Find where the given text appears and provide that cell's center as (x, y) coordinate. 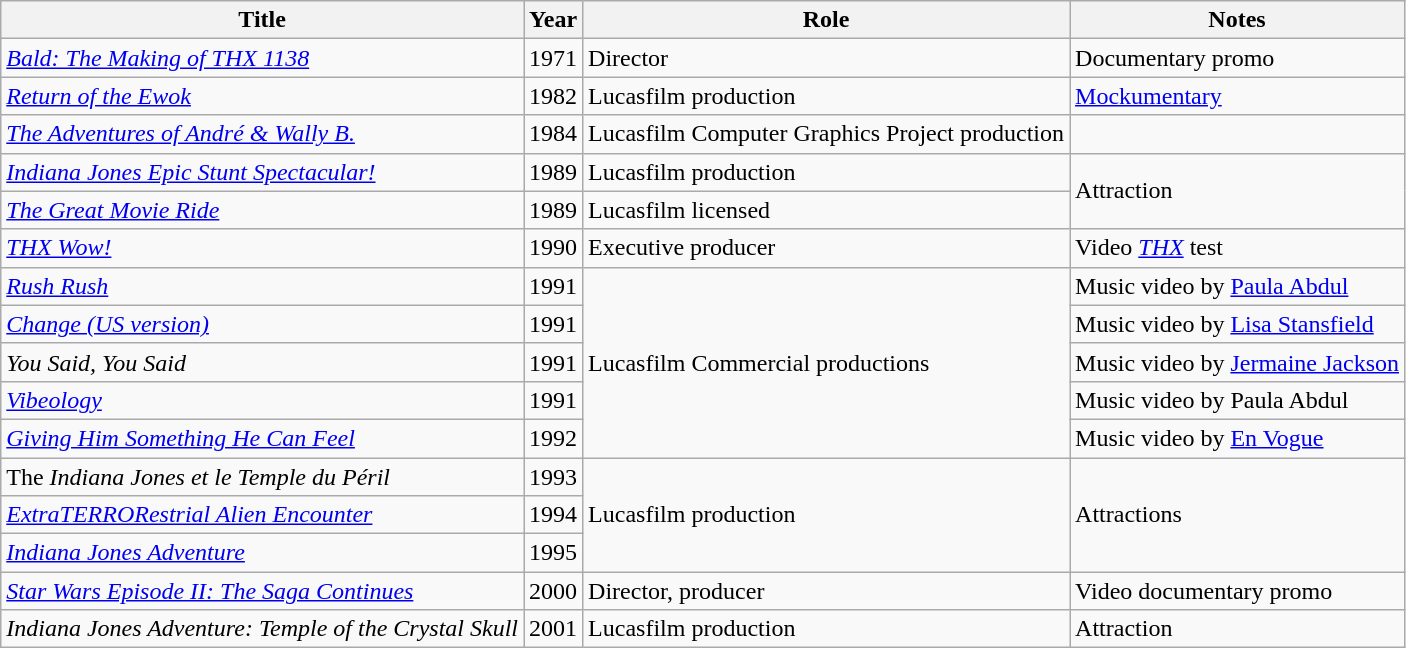
Rush Rush (262, 286)
1992 (554, 438)
Video THX test (1238, 248)
The Great Movie Ride (262, 210)
Indiana Jones Adventure: Temple of the Crystal Skull (262, 629)
2001 (554, 629)
Role (826, 20)
The Adventures of André & Wally B. (262, 134)
THX Wow! (262, 248)
Return of the Ewok (262, 96)
2000 (554, 591)
1982 (554, 96)
Indiana Jones Adventure (262, 553)
Title (262, 20)
Music video by En Vogue (1238, 438)
1971 (554, 58)
Video documentary promo (1238, 591)
Attractions (1238, 515)
1990 (554, 248)
You Said, You Said (262, 362)
Documentary promo (1238, 58)
Director (826, 58)
Change (US version) (262, 324)
1995 (554, 553)
Lucasfilm Commercial productions (826, 362)
ExtraTERRORestrial Alien Encounter (262, 515)
Vibeology (262, 400)
Year (554, 20)
Lucasfilm licensed (826, 210)
1993 (554, 477)
Indiana Jones Epic Stunt Spectacular! (262, 172)
Lucasfilm Computer Graphics Project production (826, 134)
Star Wars Episode II: The Saga Continues (262, 591)
1984 (554, 134)
1994 (554, 515)
Mockumentary (1238, 96)
Director, producer (826, 591)
Executive producer (826, 248)
Giving Him Something He Can Feel (262, 438)
Notes (1238, 20)
The Indiana Jones et le Temple du Péril (262, 477)
Music video by Lisa Stansfield (1238, 324)
Bald: The Making of THX 1138 (262, 58)
Music video by Jermaine Jackson (1238, 362)
